Search for the cell housing the specified text and yield its (X, Y) center coordinate. 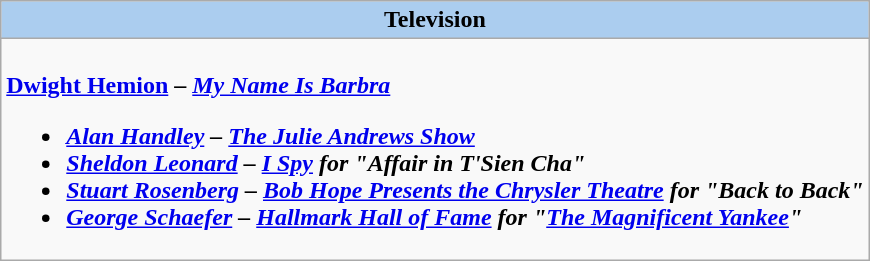
Television (435, 20)
